Extract the [x, y] coordinate from the center of the cell holding the provided text.  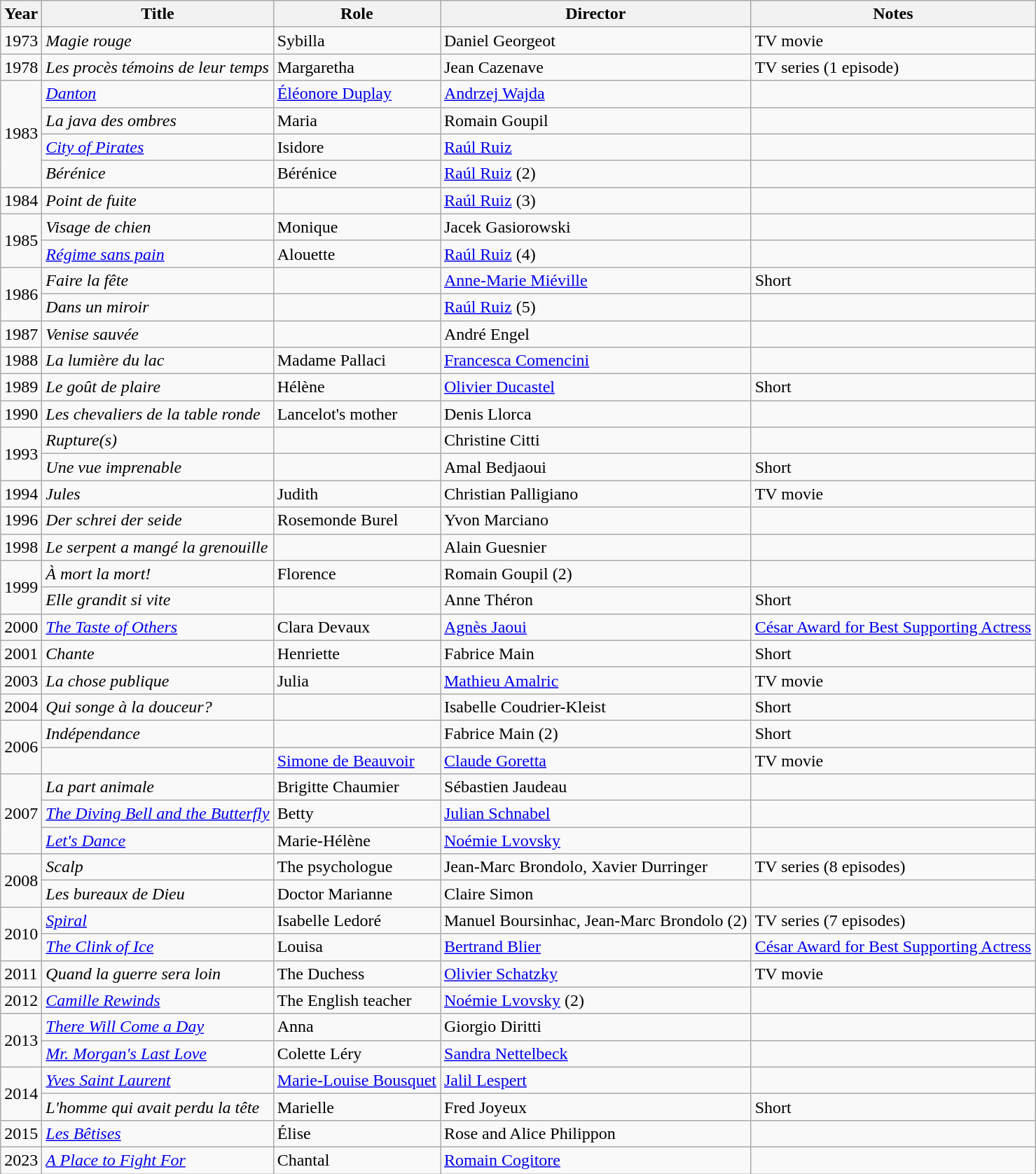
Olivier Schatzky [595, 974]
Monique [357, 227]
Lancelot's mother [357, 414]
Chantal [357, 1160]
2003 [21, 680]
2004 [21, 707]
Marie-Louise Bousquet [357, 1080]
Raúl Ruiz (4) [595, 254]
1998 [21, 547]
Éléonore Duplay [357, 94]
1988 [21, 361]
Indépendance [158, 733]
Faire la fête [158, 280]
Mr. Morgan's Last Love [158, 1054]
Andrzej Wajda [595, 94]
1986 [21, 293]
2006 [21, 747]
Les procès témoins de leur temps [158, 67]
La lumière du lac [158, 361]
1994 [21, 494]
Visage de chien [158, 227]
There Will Come a Day [158, 1027]
Point de fuite [158, 200]
Isabelle Coudrier-Kleist [595, 707]
Le goût de plaire [158, 387]
Notes [892, 14]
Romain Goupil [595, 120]
1985 [21, 240]
Sandra Nettelbeck [595, 1054]
2014 [21, 1093]
City of Pirates [158, 147]
Jean Cazenave [595, 67]
Julian Schnabel [595, 814]
Christine Citti [595, 441]
Mathieu Amalric [595, 680]
Une vue imprenable [158, 467]
1996 [21, 520]
Giorgio Diritti [595, 1027]
2008 [21, 881]
Brigitte Chaumier [357, 787]
TV series (7 episodes) [892, 920]
Marielle [357, 1107]
Sybilla [357, 41]
Rose and Alice Philippon [595, 1133]
TV series (1 episode) [892, 67]
Magie rouge [158, 41]
Christian Palligiano [595, 494]
Title [158, 14]
Dans un miroir [158, 307]
Doctor Marianne [357, 894]
2011 [21, 974]
Henriette [357, 654]
2000 [21, 627]
Colette Léry [357, 1054]
Denis Llorca [595, 414]
Anna [357, 1027]
La java des ombres [158, 120]
TV series (8 episodes) [892, 867]
Fabrice Main (2) [595, 733]
André Engel [595, 334]
Der schrei der seide [158, 520]
2012 [21, 1000]
2015 [21, 1133]
Amal Bedjaoui [595, 467]
Francesca Comencini [595, 361]
The Duchess [357, 974]
Director [595, 14]
Raúl Ruiz (3) [595, 200]
Raúl Ruiz (5) [595, 307]
Scalp [158, 867]
2013 [21, 1040]
2010 [21, 934]
Venise sauvée [158, 334]
Élise [357, 1133]
The Diving Bell and the Butterfly [158, 814]
Manuel Boursinhac, Jean-Marc Brondolo (2) [595, 920]
L'homme qui avait perdu la tête [158, 1107]
À mort la mort! [158, 574]
Les bureaux de Dieu [158, 894]
Daniel Georgeot [595, 41]
La part animale [158, 787]
Danton [158, 94]
Isabelle Ledoré [357, 920]
Role [357, 14]
Bertrand Blier [595, 947]
Yvon Marciano [595, 520]
Jean-Marc Brondolo, Xavier Durringer [595, 867]
Claude Goretta [595, 760]
Jalil Lespert [595, 1080]
Alain Guesnier [595, 547]
Madame Pallaci [357, 361]
Régime sans pain [158, 254]
Le serpent a mangé la grenouille [158, 547]
1999 [21, 587]
The psychologue [357, 867]
Les chevaliers de la table ronde [158, 414]
2023 [21, 1160]
Julia [357, 680]
Quand la guerre sera loin [158, 974]
Fred Joyeux [595, 1107]
1990 [21, 414]
Qui songe à la douceur? [158, 707]
Anne-Marie Miéville [595, 280]
La chose publique [158, 680]
1984 [21, 200]
A Place to Fight For [158, 1160]
Hélène [357, 387]
The Taste of Others [158, 627]
Fabrice Main [595, 654]
Judith [357, 494]
Isidore [357, 147]
Simone de Beauvoir [357, 760]
Betty [357, 814]
1989 [21, 387]
Romain Goupil (2) [595, 574]
Rupture(s) [158, 441]
Alouette [357, 254]
The English teacher [357, 1000]
2001 [21, 654]
1978 [21, 67]
2007 [21, 814]
Noémie Lvovsky (2) [595, 1000]
Olivier Ducastel [595, 387]
Margaretha [357, 67]
Agnès Jaoui [595, 627]
Elle grandit si vite [158, 600]
Year [21, 14]
Noémie Lvovsky [595, 841]
Clara Devaux [357, 627]
Rosemonde Burel [357, 520]
Les Bêtises [158, 1133]
Yves Saint Laurent [158, 1080]
Romain Cogitore [595, 1160]
Spiral [158, 920]
Raúl Ruiz [595, 147]
Marie-Hélène [357, 841]
Anne Théron [595, 600]
Florence [357, 574]
The Clink of Ice [158, 947]
1983 [21, 134]
1973 [21, 41]
Let's Dance [158, 841]
Maria [357, 120]
Jules [158, 494]
Louisa [357, 947]
Claire Simon [595, 894]
Camille Rewinds [158, 1000]
Jacek Gasiorowski [595, 227]
1987 [21, 334]
Sébastien Jaudeau [595, 787]
Raúl Ruiz (2) [595, 174]
Chante [158, 654]
1993 [21, 454]
